Scan for the cell matching the given text and deliver its (X, Y) coordinate at center. 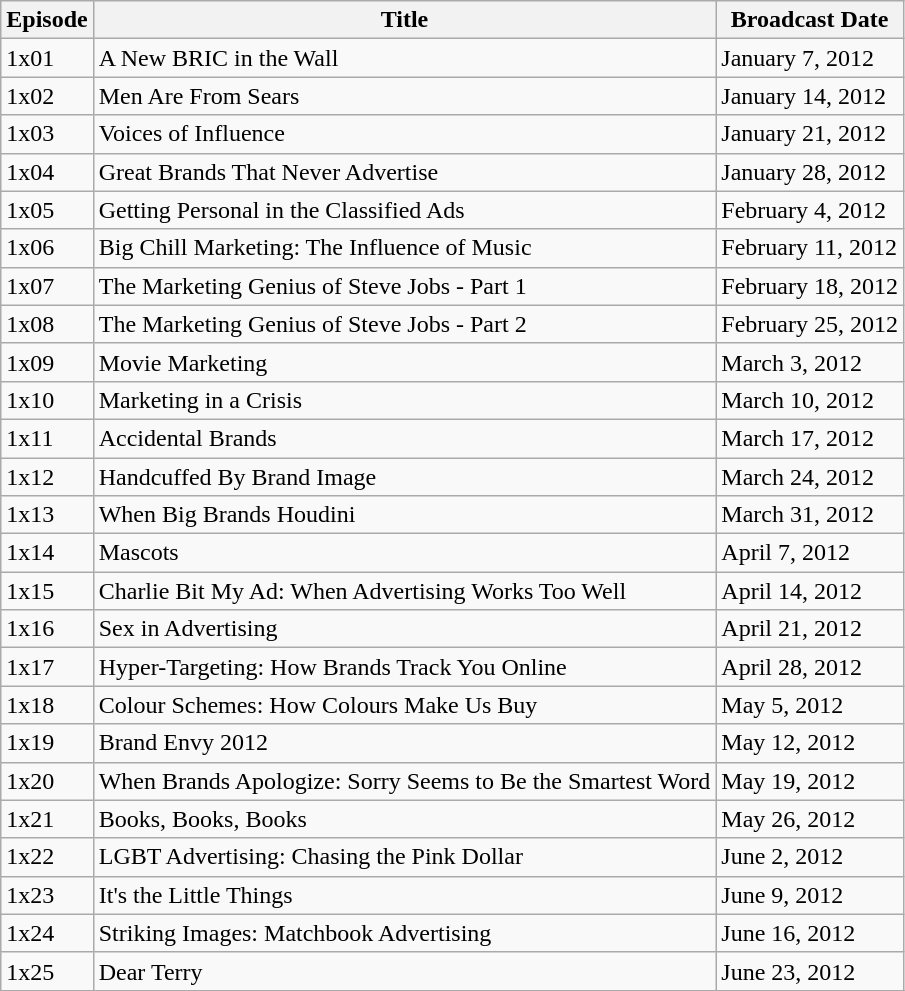
April 28, 2012 (810, 667)
January 21, 2012 (810, 134)
February 18, 2012 (810, 286)
Accidental Brands (404, 438)
1x06 (47, 248)
It's the Little Things (404, 895)
March 3, 2012 (810, 362)
1x21 (47, 819)
January 28, 2012 (810, 172)
March 24, 2012 (810, 477)
1x25 (47, 971)
May 12, 2012 (810, 743)
Hyper-Targeting: How Brands Track You Online (404, 667)
February 4, 2012 (810, 210)
1x10 (47, 400)
Striking Images: Matchbook Advertising (404, 933)
Brand Envy 2012 (404, 743)
February 25, 2012 (810, 324)
Men Are From Sears (404, 96)
June 23, 2012 (810, 971)
The Marketing Genius of Steve Jobs - Part 1 (404, 286)
January 7, 2012 (810, 58)
May 26, 2012 (810, 819)
When Brands Apologize: Sorry Seems to Be the Smartest Word (404, 781)
1x13 (47, 515)
June 2, 2012 (810, 857)
A New BRIC in the Wall (404, 58)
1x01 (47, 58)
Marketing in a Crisis (404, 400)
1x24 (47, 933)
April 14, 2012 (810, 591)
Great Brands That Never Advertise (404, 172)
1x02 (47, 96)
May 5, 2012 (810, 705)
Broadcast Date (810, 20)
April 21, 2012 (810, 629)
1x16 (47, 629)
Episode (47, 20)
Sex in Advertising (404, 629)
Getting Personal in the Classified Ads (404, 210)
Movie Marketing (404, 362)
May 19, 2012 (810, 781)
1x18 (47, 705)
1x23 (47, 895)
April 7, 2012 (810, 553)
Dear Terry (404, 971)
1x08 (47, 324)
1x07 (47, 286)
The Marketing Genius of Steve Jobs - Part 2 (404, 324)
Handcuffed By Brand Image (404, 477)
January 14, 2012 (810, 96)
1x17 (47, 667)
Mascots (404, 553)
1x14 (47, 553)
1x11 (47, 438)
Books, Books, Books (404, 819)
March 31, 2012 (810, 515)
Charlie Bit My Ad: When Advertising Works Too Well (404, 591)
June 9, 2012 (810, 895)
1x03 (47, 134)
March 10, 2012 (810, 400)
1x22 (47, 857)
When Big Brands Houdini (404, 515)
Title (404, 20)
Big Chill Marketing: The Influence of Music (404, 248)
1x09 (47, 362)
February 11, 2012 (810, 248)
1x04 (47, 172)
1x19 (47, 743)
1x20 (47, 781)
Voices of Influence (404, 134)
March 17, 2012 (810, 438)
LGBT Advertising: Chasing the Pink Dollar (404, 857)
June 16, 2012 (810, 933)
1x05 (47, 210)
1x15 (47, 591)
Colour Schemes: How Colours Make Us Buy (404, 705)
1x12 (47, 477)
